Search for the cell housing the specified text and yield its [X, Y] center coordinate. 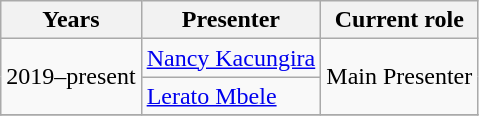
Nancy Kacungira [231, 58]
Years [71, 20]
2019–present [71, 77]
Lerato Mbele [231, 96]
Main Presenter [400, 77]
Presenter [231, 20]
Current role [400, 20]
